Scan for the cell matching the given text and deliver its (x, y) coordinate at center. 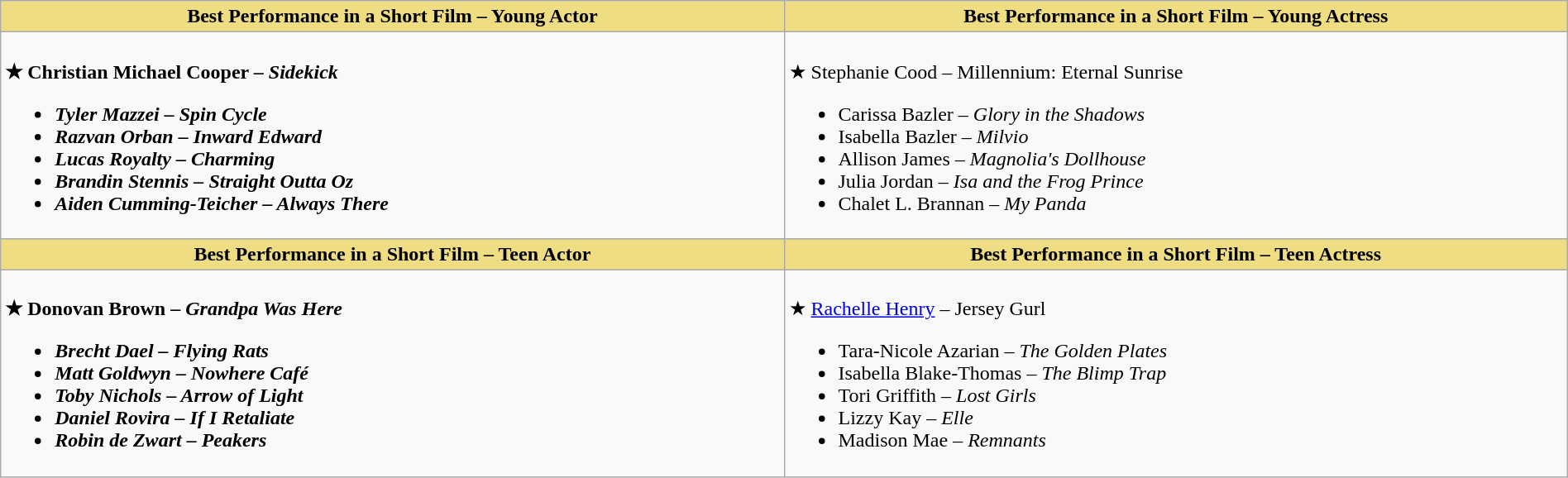
Best Performance in a Short Film – Young Actor (392, 17)
Best Performance in a Short Film – Young Actress (1176, 17)
Best Performance in a Short Film – Teen Actor (392, 254)
Best Performance in a Short Film – Teen Actress (1176, 254)
